Identify which cell holds the provided text, then report its [X, Y] central coordinate. 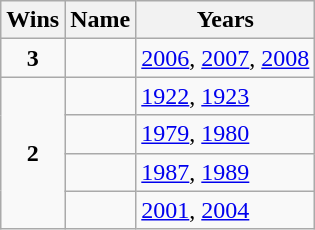
Years [226, 20]
1922, 1923 [226, 96]
1987, 1989 [226, 172]
2 [33, 153]
2001, 2004 [226, 210]
2006, 2007, 2008 [226, 58]
Name [100, 20]
3 [33, 58]
1979, 1980 [226, 134]
Wins [33, 20]
